For the text-containing cell, return its midpoint in [x, y] coordinate format. 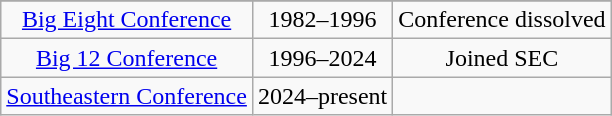
1982–1996 [322, 20]
Southeastern Conference [127, 96]
2024–present [322, 96]
Conference dissolved [502, 20]
Big 12 Conference [127, 58]
1996–2024 [322, 58]
Joined SEC [502, 58]
Big Eight Conference [127, 20]
